Return the (X, Y) coordinate for the center point of the cell that contains the specified text.  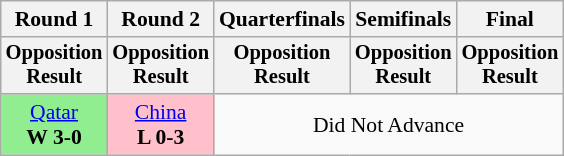
Semifinals (404, 19)
Did Not Advance (388, 124)
Round 2 (160, 19)
QatarW 3-0 (54, 124)
ChinaL 0-3 (160, 124)
Round 1 (54, 19)
Final (510, 19)
Quarterfinals (282, 19)
